Locate the cell with the specified text and output its [x, y] center coordinate. 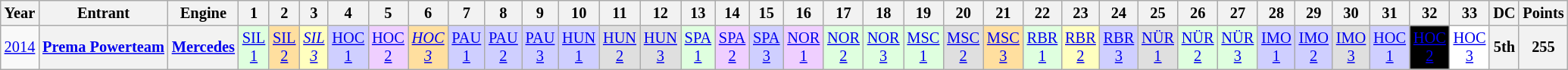
14 [732, 13]
SPA2 [732, 47]
NÜR3 [1238, 47]
NÜR1 [1157, 47]
MSC3 [1003, 47]
20 [964, 13]
16 [803, 13]
RBR1 [1042, 47]
RBR2 [1080, 47]
29 [1313, 13]
MSC2 [964, 47]
IMO1 [1276, 47]
30 [1351, 13]
25 [1157, 13]
255 [1543, 47]
NOR2 [844, 47]
15 [767, 13]
12 [661, 13]
RBR3 [1119, 47]
MSC1 [924, 47]
IMO3 [1351, 47]
DC [1504, 13]
32 [1430, 13]
SPA1 [698, 47]
18 [883, 13]
SPA3 [767, 47]
11 [620, 13]
PAU2 [503, 47]
SIL3 [314, 47]
NÜR2 [1198, 47]
HUN2 [620, 47]
19 [924, 13]
6 [429, 13]
Engine [203, 13]
27 [1238, 13]
17 [844, 13]
22 [1042, 13]
13 [698, 13]
28 [1276, 13]
NOR1 [803, 47]
Points [1543, 13]
HUN3 [661, 47]
2014 [20, 47]
Entrant [103, 13]
5 [388, 13]
7 [467, 13]
9 [541, 13]
SIL2 [284, 47]
10 [579, 13]
26 [1198, 13]
NOR3 [883, 47]
PAU3 [541, 47]
Mercedes [203, 47]
31 [1389, 13]
HUN1 [579, 47]
23 [1080, 13]
2 [284, 13]
PAU1 [467, 47]
3 [314, 13]
Prema Powerteam [103, 47]
IMO2 [1313, 47]
8 [503, 13]
5th [1504, 47]
21 [1003, 13]
4 [348, 13]
SIL1 [254, 47]
Year [20, 13]
33 [1470, 13]
1 [254, 13]
24 [1119, 13]
